For the text-containing cell, return its midpoint in (X, Y) coordinate format. 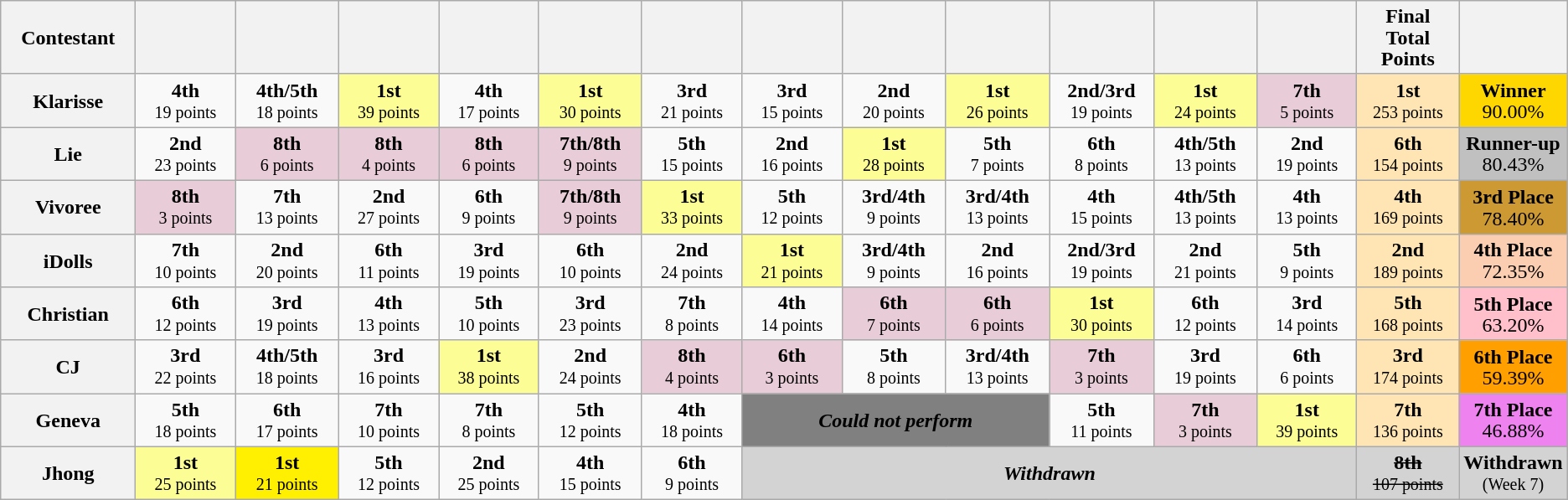
3rd 16 points (389, 367)
6th154 points (1408, 154)
8th107 points (1408, 473)
4th13 points (1307, 207)
3rd 19 points (489, 260)
3rd 23 points (590, 314)
4th15 points (590, 473)
6th Place 59.39% (1514, 367)
2nd 25 points (489, 473)
2nd 23 points (186, 154)
2nd24 points (590, 367)
1st 28 points (894, 154)
Withdrawn (1050, 473)
2nd 27 points (389, 207)
6th6 points (1307, 367)
7th 3 points (1102, 367)
5th 11 points (1102, 420)
5th 15 points (692, 154)
6th 17 points (286, 420)
Winner 90.00% (1514, 101)
6th 7 points (894, 314)
2nd 24 points (692, 260)
2nd19 points (1307, 154)
3rd Place 78.40% (1514, 207)
1st 25 points (186, 473)
Lie (69, 154)
Withdrawn(Week 7) (1514, 473)
4th 15 points (1102, 207)
7th3 points (1204, 420)
6th 8 points (1102, 154)
Jhong (69, 473)
5th 10 points (489, 314)
4th 13 points (389, 314)
Klarisse (69, 101)
6th 11 points (389, 260)
8th 3 points (186, 207)
7th136 points (1408, 420)
1st39 points (1307, 420)
5th 12 points (792, 207)
5th Place 63.20% (1514, 314)
1st 39 points (389, 101)
Geneva (69, 420)
Could not perform (896, 420)
1st 33 points (692, 207)
5th 9 points (1307, 260)
5th 8 points (894, 367)
3rd 21 points (692, 101)
Final Total Points (1408, 38)
3rd 15 points (792, 101)
4th 18 points (692, 420)
2nd 189 points (1408, 260)
1st 253 points (1408, 101)
6th 6 points (998, 314)
CJ (69, 367)
3rd14 points (1307, 314)
7th 5 points (1307, 101)
6th10 points (590, 260)
3rd 22 points (186, 367)
1st 38 points (489, 367)
iDolls (69, 260)
7th 13 points (286, 207)
1st 24 points (1204, 101)
Christian (69, 314)
5th18 points (186, 420)
Contestant (69, 38)
4th 19 points (186, 101)
5th 168 points (1408, 314)
Vivoree (69, 207)
7th Place 46.88% (1514, 420)
6th 3 points (792, 367)
3rd 174 points (1408, 367)
4th169 points (1408, 207)
Runner-up 80.43% (1514, 154)
4th 14 points (792, 314)
5th 7 points (998, 154)
2nd 21 points (1204, 260)
4th Place 72.35% (1514, 260)
1st 26 points (998, 101)
4th 17 points (489, 101)
